Scan for the cell matching the given text and deliver its (X, Y) coordinate at center. 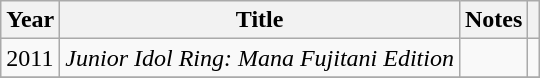
Notes (493, 20)
Year (30, 20)
Title (260, 20)
2011 (30, 58)
Junior Idol Ring: Mana Fujitani Edition (260, 58)
